For the text-containing cell, return its midpoint in (X, Y) coordinate format. 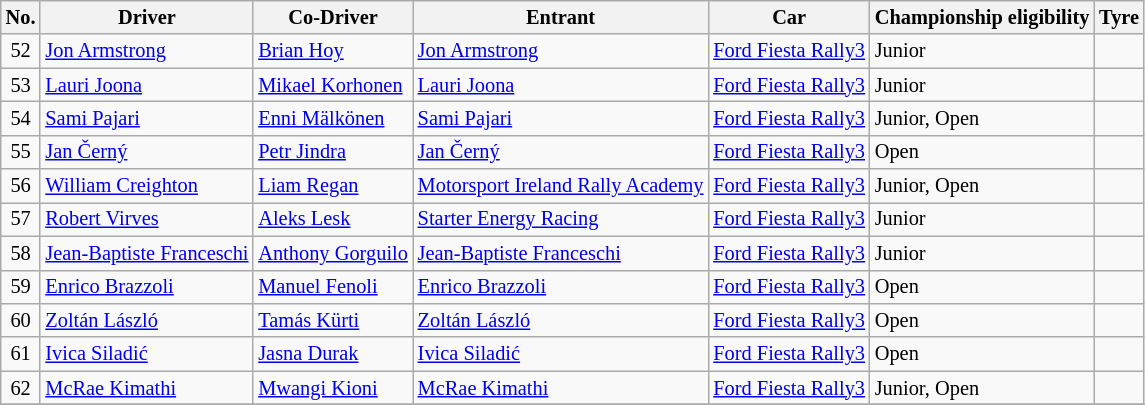
Petr Jindra (332, 152)
Anthony Gorguilo (332, 253)
William Creighton (146, 186)
60 (21, 320)
Jasna Durak (332, 354)
Car (788, 17)
55 (21, 152)
59 (21, 287)
No. (21, 17)
58 (21, 253)
Championship eligibility (982, 17)
56 (21, 186)
Motorsport Ireland Rally Academy (561, 186)
62 (21, 388)
61 (21, 354)
Brian Hoy (332, 51)
53 (21, 85)
Liam Regan (332, 186)
Enni Mälkönen (332, 118)
54 (21, 118)
Starter Energy Racing (561, 219)
52 (21, 51)
Manuel Fenoli (332, 287)
57 (21, 219)
Entrant (561, 17)
Mikael Korhonen (332, 85)
Driver (146, 17)
Mwangi Kioni (332, 388)
Tyre (1119, 17)
Tamás Kürti (332, 320)
Robert Virves (146, 219)
Co-Driver (332, 17)
Aleks Lesk (332, 219)
